Pinpoint the cell where the given text exists, returning its (X, Y) midpoint coordinate. 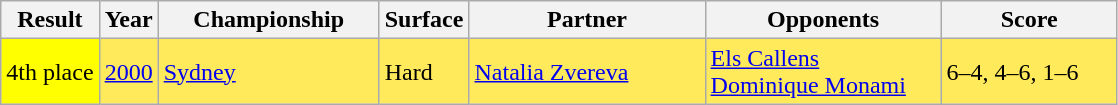
Surface (424, 20)
Score (1029, 20)
6–4, 4–6, 1–6 (1029, 72)
Sydney (268, 72)
Hard (424, 72)
Result (50, 20)
Championship (268, 20)
Year (128, 20)
2000 (128, 72)
Opponents (823, 20)
4th place (50, 72)
Els Callens Dominique Monami (823, 72)
Natalia Zvereva (587, 72)
Partner (587, 20)
